Find where the given text appears and provide that cell's center as (x, y) coordinate. 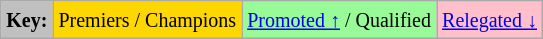
Key: (27, 20)
Premiers / Champions (148, 20)
Promoted ↑ / Qualified (340, 20)
Relegated ↓ (490, 20)
